Extract the [x, y] coordinate from the center of the cell holding the provided text.  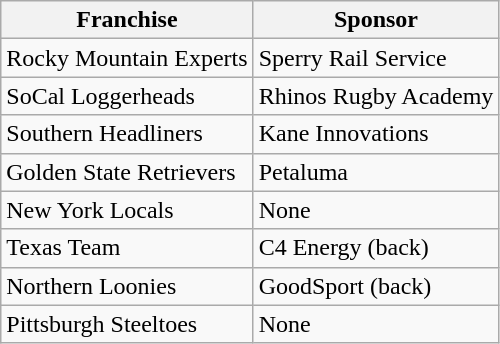
Petaluma [376, 172]
Kane Innovations [376, 134]
Rocky Mountain Experts [127, 58]
Southern Headliners [127, 134]
Texas Team [127, 248]
Rhinos Rugby Academy [376, 96]
New York Locals [127, 210]
Pittsburgh Steeltoes [127, 324]
Franchise [127, 20]
Sponsor [376, 20]
SoCal Loggerheads [127, 96]
C4 Energy (back) [376, 248]
Sperry Rail Service [376, 58]
Northern Loonies [127, 286]
Golden State Retrievers [127, 172]
GoodSport (back) [376, 286]
